Detect which cell encompasses the target text, then output its (x, y) center coordinate. 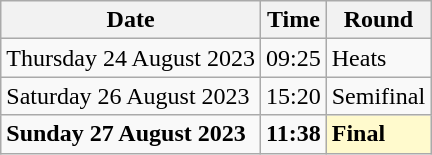
Round (378, 20)
11:38 (293, 134)
Saturday 26 August 2023 (131, 96)
Thursday 24 August 2023 (131, 58)
15:20 (293, 96)
Date (131, 20)
Final (378, 134)
Heats (378, 58)
09:25 (293, 58)
Semifinal (378, 96)
Time (293, 20)
Sunday 27 August 2023 (131, 134)
